Locate the cell with the specified text and output its (X, Y) center coordinate. 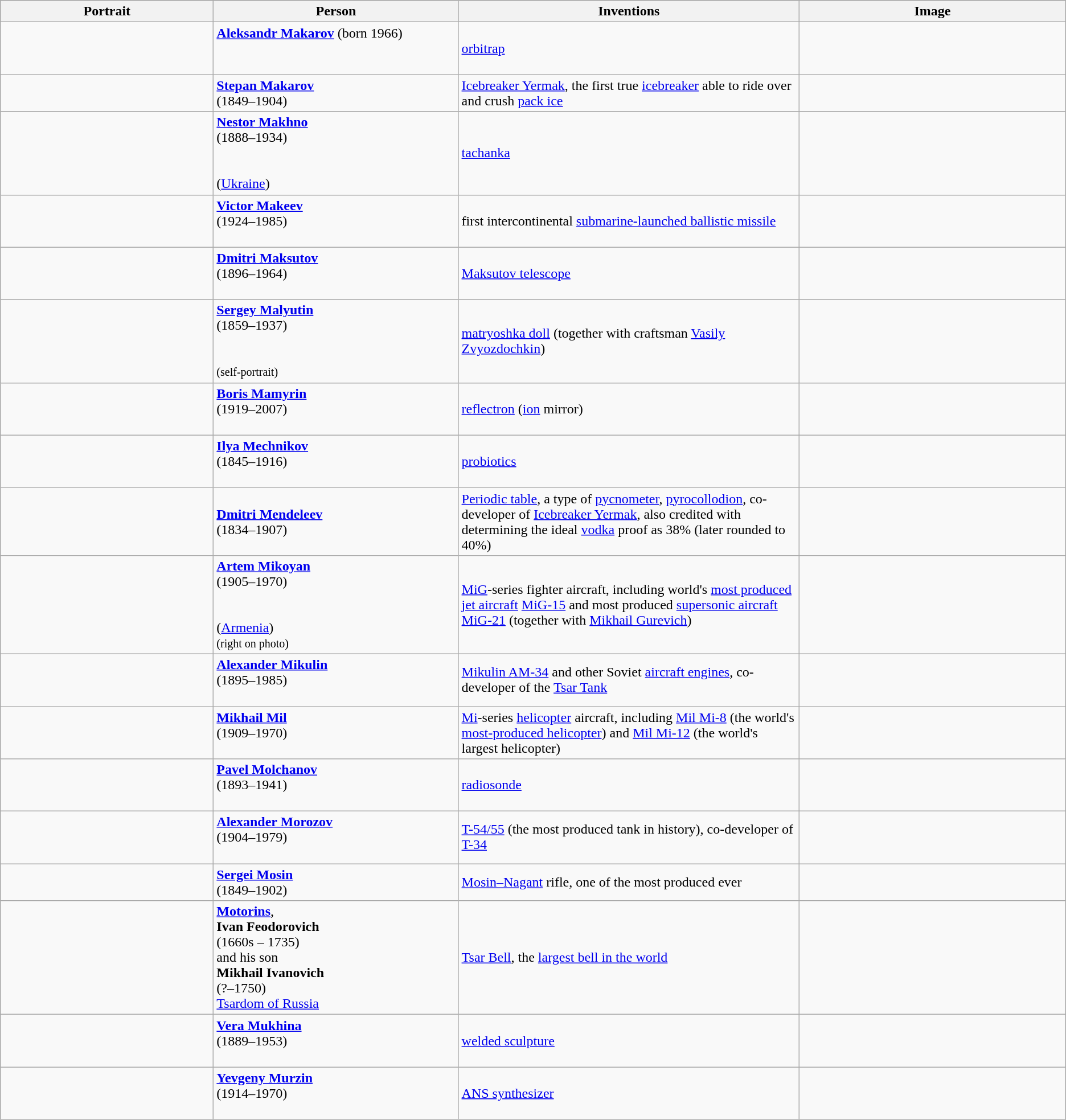
Mikhail Mil (1909–1970) (336, 732)
tachanka (629, 153)
Nestor Makhno (1888–1934) (Ukraine) (336, 153)
probiotics (629, 461)
first intercontinental submarine-launched ballistic missile (629, 221)
ANS synthesizer (629, 1093)
T-54/55 (the most produced tank in history), co-developer of T-34 (629, 838)
Inventions (629, 11)
orbitrap (629, 48)
Mosin–Nagant rifle, one of the most produced ever (629, 883)
Artem Mikoyan (1905–1970) (Armenia) (right on photo) (336, 605)
Alexander Morozov(1904–1979) (336, 838)
Portrait (107, 11)
Victor Makeev (1924–1985) (336, 221)
Dmitri Mendeleev (1834–1907) (336, 522)
Alexander Mikulin (1895–1985) (336, 680)
Image (933, 11)
Yevgeny Murzin(1914–1970) (336, 1093)
Motorins,Ivan Feodorovich(1660s – 1735)and his son Mikhail Ivanovich(?–1750) Tsardom of Russia (336, 958)
Person (336, 11)
Vera Mukhina(1889–1953) (336, 1041)
Tsar Bell, the largest bell in the world (629, 958)
matryoshka doll (together with craftsman Vasily Zvyozdochkin) (629, 341)
Dmitri Maksutov (1896–1964) (336, 273)
Mikulin AM-34 and other Soviet aircraft engines, co-developer of the Tsar Tank (629, 680)
welded sculpture (629, 1041)
reflectron (ion mirror) (629, 409)
Stepan Makarov (1849–1904) (336, 93)
radiosonde (629, 785)
Sergei Mosin (1849–1902) (336, 883)
Boris Mamyrin(1919–2007) (336, 409)
Aleksandr Makarov (born 1966) (336, 48)
Mi-series helicopter aircraft, including Mil Mi-8 (the world's most-produced helicopter) and Mil Mi-12 (the world's largest helicopter) (629, 732)
Maksutov telescope (629, 273)
Icebreaker Yermak, the first true icebreaker able to ride over and crush pack ice (629, 93)
Ilya Mechnikov (1845–1916) (336, 461)
Pavel Molchanov(1893–1941) (336, 785)
Sergey Malyutin(1859–1937)(self-portrait) (336, 341)
